From the cell containing the given text, extract its center point as (x, y) coordinate. 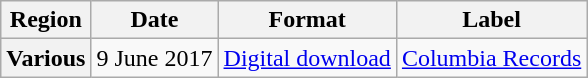
Various (46, 58)
Region (46, 20)
Digital download (307, 58)
Label (491, 20)
9 June 2017 (154, 58)
Columbia Records (491, 58)
Format (307, 20)
Date (154, 20)
